Return the (X, Y) coordinate for the center point of the cell that contains the specified text.  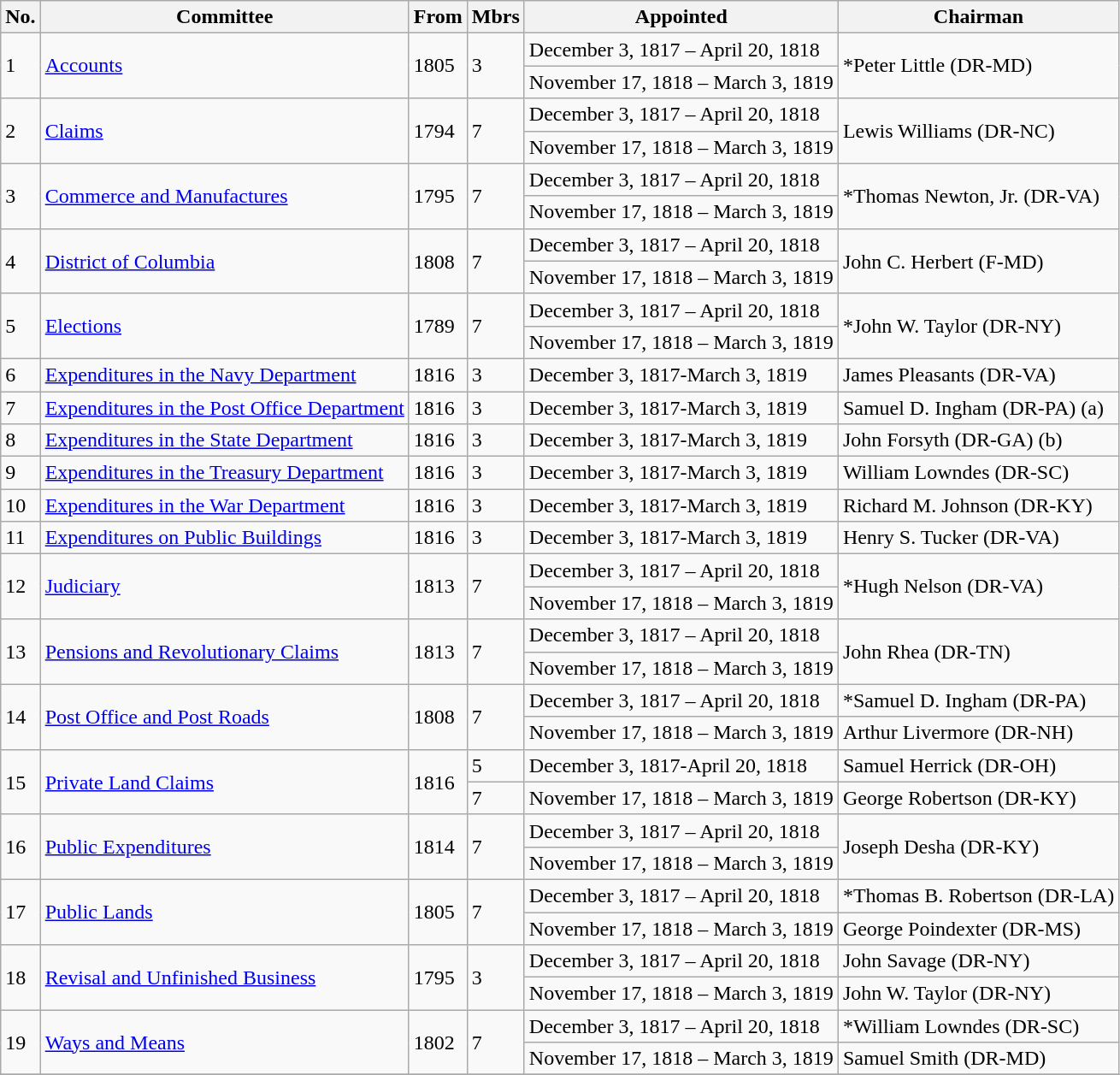
Public Lands (224, 912)
Samuel Herrick (DR-OH) (978, 765)
10 (21, 505)
2 (21, 131)
1794 (438, 131)
13 (21, 652)
John Forsyth (DR-GA) (b) (978, 440)
Mbrs (496, 17)
Expenditures in the Post Office Department (224, 408)
*Samuel D. Ingham (DR-PA) (978, 700)
Judiciary (224, 587)
Samuel Smith (DR-MD) (978, 1059)
*Thomas Newton, Jr. (DR-VA) (978, 196)
*William Lowndes (DR-SC) (978, 1026)
Ways and Means (224, 1043)
19 (21, 1043)
1802 (438, 1043)
Pensions and Revolutionary Claims (224, 652)
15 (21, 782)
Claims (224, 131)
William Lowndes (DR-SC) (978, 473)
9 (21, 473)
1 (21, 66)
District of Columbia (224, 261)
Expenditures in the State Department (224, 440)
Committee (224, 17)
George Poindexter (DR-MS) (978, 928)
George Robertson (DR-KY) (978, 798)
Expenditures in the Navy Department (224, 375)
*Hugh Nelson (DR-VA) (978, 587)
Expenditures in the Treasury Department (224, 473)
1789 (438, 326)
Revisal and Unfinished Business (224, 978)
Richard M. Johnson (DR-KY) (978, 505)
Public Expenditures (224, 847)
Appointed (681, 17)
Accounts (224, 66)
Expenditures on Public Buildings (224, 538)
Samuel D. Ingham (DR-PA) (a) (978, 408)
11 (21, 538)
*Peter Little (DR-MD) (978, 66)
4 (21, 261)
John C. Herbert (F-MD) (978, 261)
*John W. Taylor (DR-NY) (978, 326)
*Thomas B. Robertson (DR-LA) (978, 895)
Commerce and Manufactures (224, 196)
Lewis Williams (DR-NC) (978, 131)
14 (21, 717)
16 (21, 847)
Elections (224, 326)
8 (21, 440)
Joseph Desha (DR-KY) (978, 847)
Chairman (978, 17)
No. (21, 17)
18 (21, 978)
17 (21, 912)
Arthur Livermore (DR-NH) (978, 733)
John Rhea (DR-TN) (978, 652)
December 3, 1817-April 20, 1818 (681, 765)
Henry S. Tucker (DR-VA) (978, 538)
Post Office and Post Roads (224, 717)
Private Land Claims (224, 782)
1814 (438, 847)
Expenditures in the War Department (224, 505)
James Pleasants (DR-VA) (978, 375)
John W. Taylor (DR-NY) (978, 994)
12 (21, 587)
6 (21, 375)
John Savage (DR-NY) (978, 961)
From (438, 17)
